Scan for the cell matching the given text and deliver its (X, Y) coordinate at center. 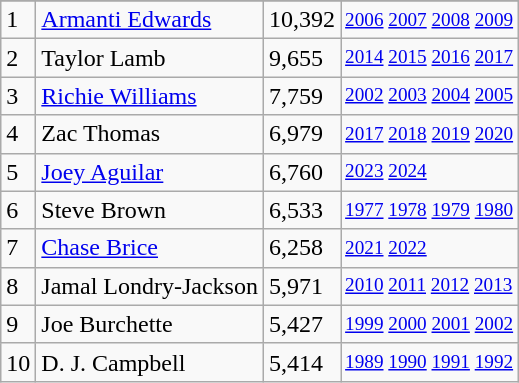
6,760 (302, 172)
Zac Thomas (150, 134)
Armanti Edwards (150, 20)
Jamal Londry-Jackson (150, 286)
1 (18, 20)
6,979 (302, 134)
2014 2015 2016 2017 (430, 58)
Richie Williams (150, 96)
2010 2011 2012 2013 (430, 286)
D. J. Campbell (150, 362)
Taylor Lamb (150, 58)
Steve Brown (150, 210)
2002 2003 2004 2005 (430, 96)
3 (18, 96)
2 (18, 58)
6,258 (302, 248)
2017 2018 2019 2020 (430, 134)
5,414 (302, 362)
10 (18, 362)
Chase Brice (150, 248)
8 (18, 286)
2023 2024 (430, 172)
7 (18, 248)
Joe Burchette (150, 324)
9,655 (302, 58)
1977 1978 1979 1980 (430, 210)
2021 2022 (430, 248)
9 (18, 324)
1999 2000 2001 2002 (430, 324)
2006 2007 2008 2009 (430, 20)
5 (18, 172)
7,759 (302, 96)
6 (18, 210)
6,533 (302, 210)
1989 1990 1991 1992 (430, 362)
10,392 (302, 20)
4 (18, 134)
5,427 (302, 324)
5,971 (302, 286)
Joey Aguilar (150, 172)
